Return the [x, y] coordinate for the center point of the cell that contains the specified text.  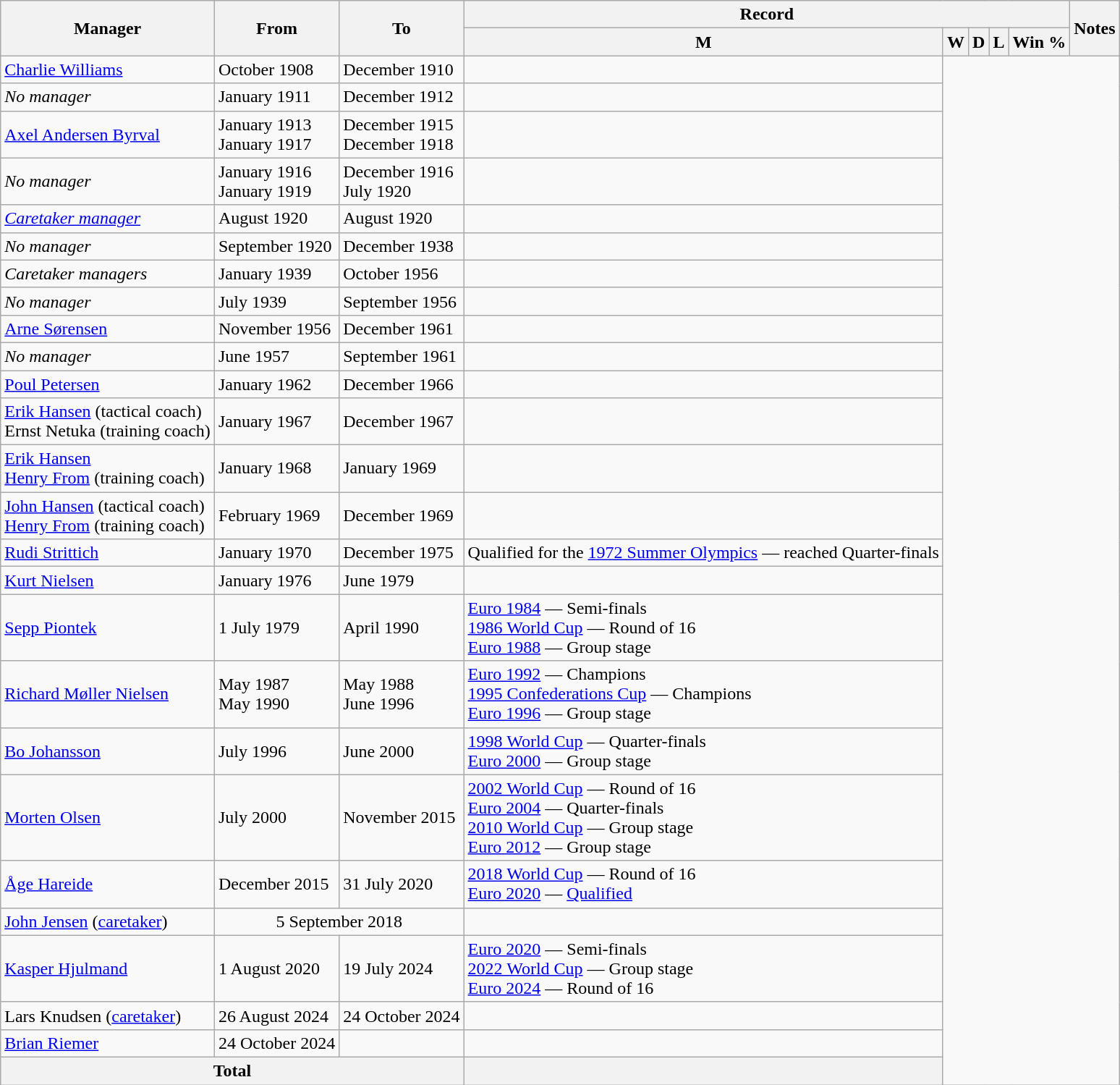
D [979, 42]
Charlie Williams [108, 69]
Manager [108, 28]
May 1987May 1990 [276, 694]
June 1957 [276, 356]
January 1913January 1917 [276, 135]
November 1956 [276, 329]
November 2015 [402, 818]
2018 World Cup — Round of 16Euro 2020 — Qualified [703, 885]
Euro 1984 — Semi-finals1986 World Cup — Round of 16Euro 1988 — Group stage [703, 628]
Arne Sørensen [108, 329]
L [998, 42]
31 July 2020 [402, 885]
Åge Hareide [108, 885]
Kasper Hjulmand [108, 968]
December 1975 [402, 553]
Erik Hansen Henry From (training coach) [108, 469]
September 1920 [276, 246]
From [276, 28]
January 1970 [276, 553]
John Jensen (caretaker) [108, 921]
1 August 2020 [276, 968]
Brian Riemer [108, 1043]
Bo Johansson [108, 751]
July 2000 [276, 818]
April 1990 [402, 628]
September 1956 [402, 301]
1998 World Cup — Quarter-finalsEuro 2000 — Group stage [703, 751]
December 2015 [276, 885]
December 1967 [402, 421]
Morten Olsen [108, 818]
Win % [1039, 42]
December 1961 [402, 329]
January 1967 [276, 421]
Kurt Nielsen [108, 581]
December 1912 [402, 97]
October 1908 [276, 69]
December 1966 [402, 384]
December 1969 [402, 515]
Qualified for the 1972 Summer Olympics — reached Quarter-finals [703, 553]
December 1916July 1920 [402, 181]
19 July 2024 [402, 968]
July 1996 [276, 751]
December 1938 [402, 246]
Caretaker manager [108, 219]
December 1915December 1918 [402, 135]
Lars Knudsen (caretaker) [108, 1016]
Erik Hansen (tactical coach) Ernst Netuka (training coach) [108, 421]
July 1939 [276, 301]
January 1969 [402, 469]
Poul Petersen [108, 384]
January 1939 [276, 274]
W [955, 42]
Record [767, 14]
Richard Møller Nielsen [108, 694]
M [703, 42]
John Hansen (tactical coach) Henry From (training coach) [108, 515]
2002 World Cup — Round of 16Euro 2004 — Quarter-finals2010 World Cup — Group stageEuro 2012 — Group stage [703, 818]
January 1968 [276, 469]
Notes [1095, 28]
1 July 1979 [276, 628]
Euro 2020 — Semi-finals2022 World Cup — Group stageEuro 2024 — Round of 16 [703, 968]
Rudi Strittich [108, 553]
Euro 1992 — Champions 1995 Confederations Cup — ChampionsEuro 1996 — Group stage [703, 694]
June 1979 [402, 581]
Total [232, 1071]
May 1988June 1996 [402, 694]
January 1916January 1919 [276, 181]
December 1910 [402, 69]
June 2000 [402, 751]
Caretaker managers [108, 274]
October 1956 [402, 274]
January 1911 [276, 97]
26 August 2024 [276, 1016]
January 1962 [276, 384]
February 1969 [276, 515]
Sepp Piontek [108, 628]
To [402, 28]
Axel Andersen Byrval [108, 135]
January 1976 [276, 581]
5 September 2018 [339, 921]
September 1961 [402, 356]
